Search for the cell housing the specified text and yield its [X, Y] center coordinate. 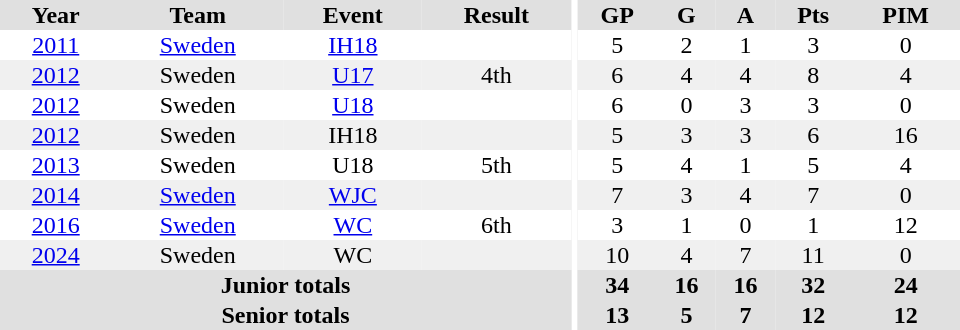
Pts [813, 15]
2024 [56, 255]
13 [618, 315]
Year [56, 15]
2016 [56, 225]
PIM [906, 15]
Team [198, 15]
2011 [56, 45]
11 [813, 255]
8 [813, 75]
5th [496, 165]
Result [496, 15]
6th [496, 225]
Event [353, 15]
Senior totals [286, 315]
4th [496, 75]
2 [686, 45]
G [686, 15]
2014 [56, 195]
A [746, 15]
24 [906, 285]
GP [618, 15]
WJC [353, 195]
2013 [56, 165]
34 [618, 285]
32 [813, 285]
Junior totals [286, 285]
10 [618, 255]
U17 [353, 75]
